Locate the cell with the specified text and output its (X, Y) center coordinate. 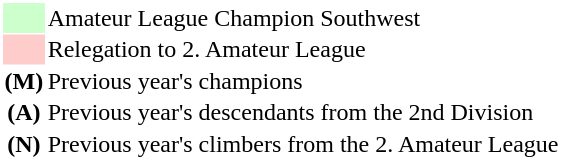
(N) (24, 144)
Amateur League Champion Southwest (303, 18)
Previous year's descendants from the 2nd Division (303, 113)
(A) (24, 113)
Relegation to 2. Amateur League (303, 49)
Previous year's climbers from the 2. Amateur League (303, 144)
Previous year's champions (303, 81)
(M) (24, 81)
